For the text-containing cell, return its midpoint in [X, Y] coordinate format. 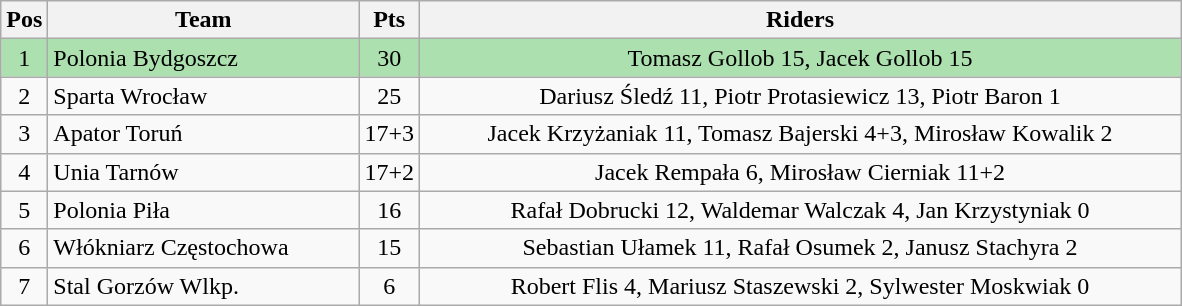
16 [390, 210]
7 [24, 286]
Rafał Dobrucki 12, Waldemar Walczak 4, Jan Krzystyniak 0 [800, 210]
Sebastian Ułamek 11, Rafał Osumek 2, Janusz Stachyra 2 [800, 248]
Jacek Krzyżaniak 11, Tomasz Bajerski 4+3, Mirosław Kowalik 2 [800, 134]
Team [204, 20]
Jacek Rempała 6, Mirosław Cierniak 11+2 [800, 172]
Tomasz Gollob 15, Jacek Gollob 15 [800, 58]
Włókniarz Częstochowa [204, 248]
Sparta Wrocław [204, 96]
Pos [24, 20]
17+2 [390, 172]
Apator Toruń [204, 134]
25 [390, 96]
Robert Flis 4, Mariusz Staszewski 2, Sylwester Moskwiak 0 [800, 286]
5 [24, 210]
30 [390, 58]
Dariusz Śledź 11, Piotr Protasiewicz 13, Piotr Baron 1 [800, 96]
1 [24, 58]
Riders [800, 20]
4 [24, 172]
Pts [390, 20]
17+3 [390, 134]
Polonia Piła [204, 210]
Polonia Bydgoszcz [204, 58]
Stal Gorzów Wlkp. [204, 286]
2 [24, 96]
Unia Tarnów [204, 172]
15 [390, 248]
3 [24, 134]
